Identify which cell holds the provided text, then report its (x, y) central coordinate. 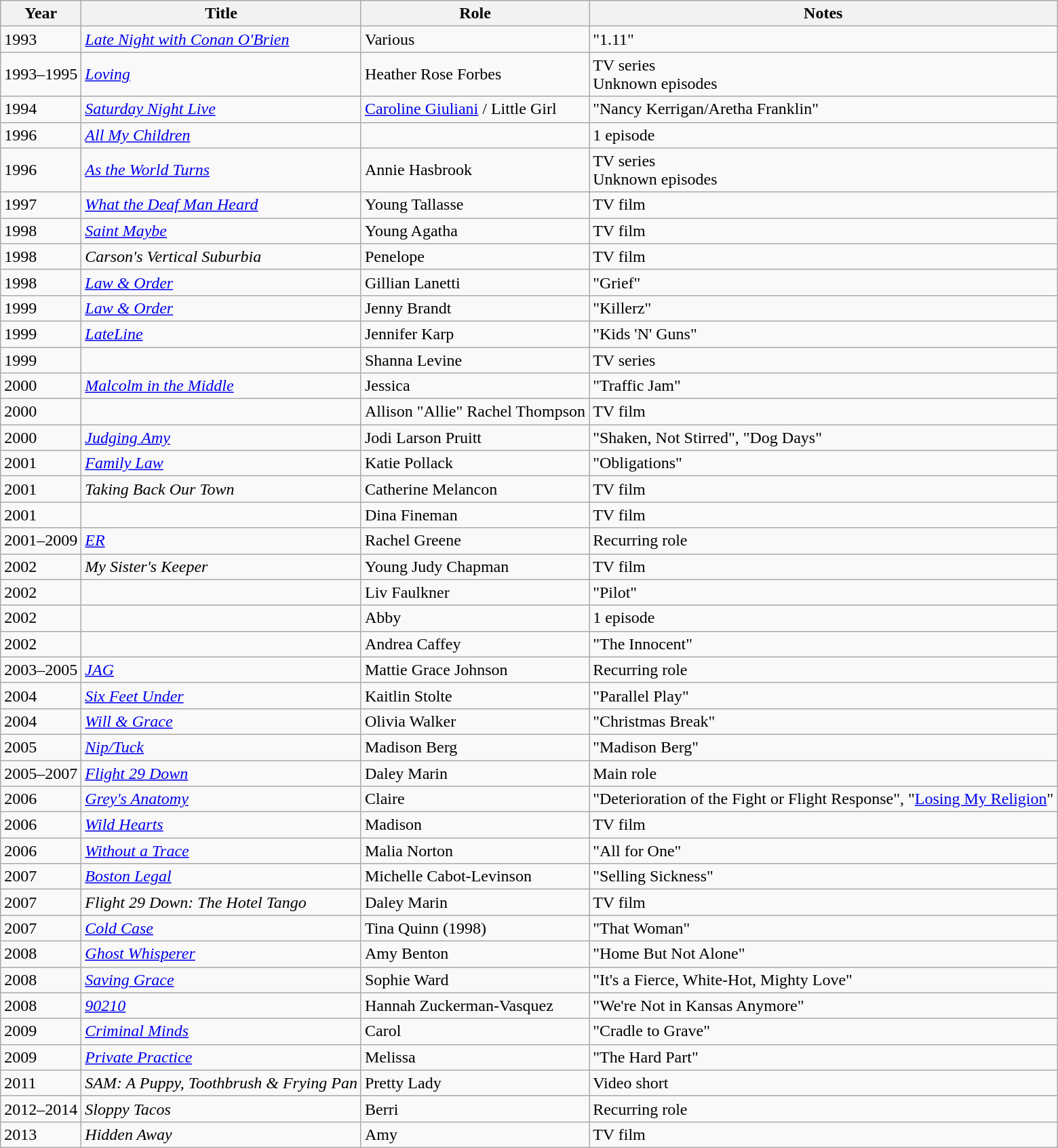
Claire (475, 799)
Family Law (221, 463)
Wild Hearts (221, 825)
Tina Quinn (1998) (475, 928)
"Kids 'N' Guns" (823, 334)
Flight 29 Down (221, 773)
Malcolm in the Middle (221, 386)
Annie Hasbrook (475, 170)
Young Tallasse (475, 205)
Allison "Allie" Rachel Thompson (475, 412)
2005 (41, 747)
"Parallel Play" (823, 695)
Michelle Cabot-Levinson (475, 877)
"It's a Fierce, White-Hot, Mighty Love" (823, 980)
All My Children (221, 135)
Boston Legal (221, 877)
JAG (221, 670)
Grey's Anatomy (221, 799)
Carson's Vertical Suburbia (221, 256)
ER (221, 541)
Sloppy Tacos (221, 1109)
Saint Maybe (221, 231)
Malia Norton (475, 851)
Ghost Whisperer (221, 954)
Berri (475, 1109)
1997 (41, 205)
Jennifer Karp (475, 334)
Six Feet Under (221, 695)
Title (221, 14)
"All for One" (823, 851)
"Deterioration of the Fight or Flight Response", "Losing My Religion" (823, 799)
Taking Back Our Town (221, 489)
Hidden Away (221, 1134)
2011 (41, 1083)
"Home But Not Alone" (823, 954)
Late Night with Conan O'Brien (221, 39)
Saturday Night Live (221, 109)
"Cradle to Grave" (823, 1031)
"Obligations" (823, 463)
Saving Grace (221, 980)
Shanna Levine (475, 360)
Nip/Tuck (221, 747)
My Sister's Keeper (221, 567)
As the World Turns (221, 170)
Liv Faulkner (475, 592)
Main role (823, 773)
Judging Amy (221, 438)
"Shaken, Not Stirred", "Dog Days" (823, 438)
"Traffic Jam" (823, 386)
Andrea Caffey (475, 644)
Video short (823, 1083)
Caroline Giuliani / Little Girl (475, 109)
"Christmas Break" (823, 721)
Amy Benton (475, 954)
Private Practice (221, 1057)
2001–2009 (41, 541)
Jessica (475, 386)
Rachel Greene (475, 541)
"1.11" (823, 39)
"Nancy Kerrigan/Aretha Franklin" (823, 109)
Abby (475, 618)
Without a Trace (221, 851)
2012–2014 (41, 1109)
Role (475, 14)
"The Hard Part" (823, 1057)
Mattie Grace Johnson (475, 670)
Young Judy Chapman (475, 567)
1993 (41, 39)
Heather Rose Forbes (475, 75)
90210 (221, 1006)
"Killerz" (823, 308)
Jenny Brandt (475, 308)
Katie Pollack (475, 463)
Madison Berg (475, 747)
Carol (475, 1031)
Notes (823, 14)
Criminal Minds (221, 1031)
Dina Fineman (475, 515)
"That Woman" (823, 928)
"The Innocent" (823, 644)
Olivia Walker (475, 721)
"Grief" (823, 282)
SAM: A Puppy, Toothbrush & Frying Pan (221, 1083)
Pretty Lady (475, 1083)
"Pilot" (823, 592)
1994 (41, 109)
2013 (41, 1134)
Jodi Larson Pruitt (475, 438)
2005–2007 (41, 773)
Cold Case (221, 928)
Sophie Ward (475, 980)
2003–2005 (41, 670)
What the Deaf Man Heard (221, 205)
1993–1995 (41, 75)
Hannah Zuckerman-Vasquez (475, 1006)
Penelope (475, 256)
Year (41, 14)
Amy (475, 1134)
TV series (823, 360)
"Selling Sickness" (823, 877)
"We're Not in Kansas Anymore" (823, 1006)
Will & Grace (221, 721)
Catherine Melancon (475, 489)
Young Agatha (475, 231)
Melissa (475, 1057)
Madison (475, 825)
LateLine (221, 334)
Loving (221, 75)
Various (475, 39)
"Madison Berg" (823, 747)
Flight 29 Down: The Hotel Tango (221, 902)
Gillian Lanetti (475, 282)
Kaitlin Stolte (475, 695)
